Extract the [X, Y] coordinate from the center of the cell holding the provided text.  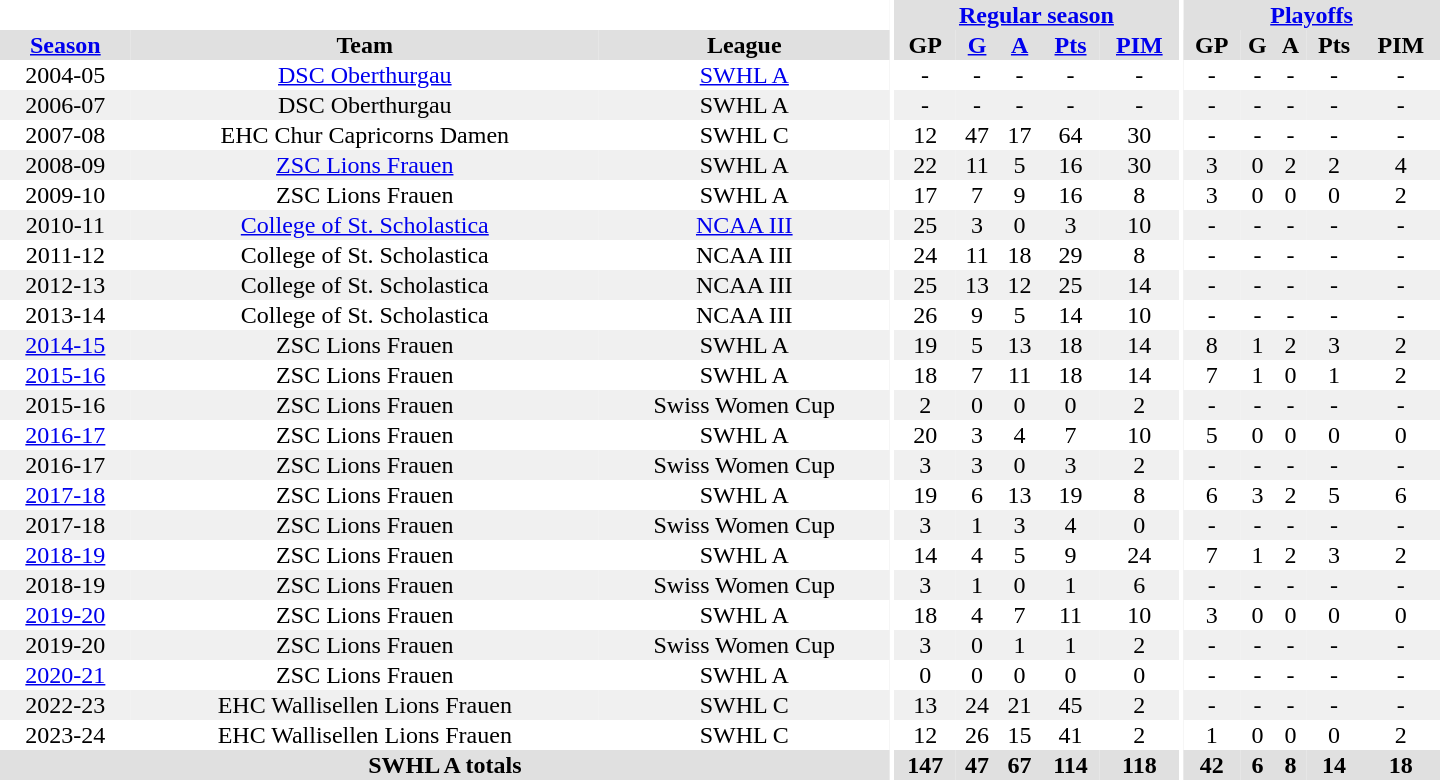
2008-09 [66, 165]
2012-13 [66, 285]
147 [924, 765]
2011-12 [66, 255]
2014-15 [66, 345]
118 [1139, 765]
2010-11 [66, 225]
2023-24 [66, 735]
Regular season [1036, 15]
20 [924, 435]
League [744, 45]
2013-14 [66, 315]
42 [1212, 765]
41 [1070, 735]
Season [66, 45]
EHC Chur Capricorns Damen [365, 135]
67 [1020, 765]
64 [1070, 135]
29 [1070, 255]
2020-21 [66, 675]
2007-08 [66, 135]
Team [365, 45]
45 [1070, 705]
2004-05 [66, 75]
22 [924, 165]
SWHL A totals [445, 765]
2022-23 [66, 705]
Playoffs [1312, 15]
21 [1020, 705]
2006-07 [66, 105]
2009-10 [66, 195]
15 [1020, 735]
114 [1070, 765]
